Locate the cell with the specified text and output its (x, y) center coordinate. 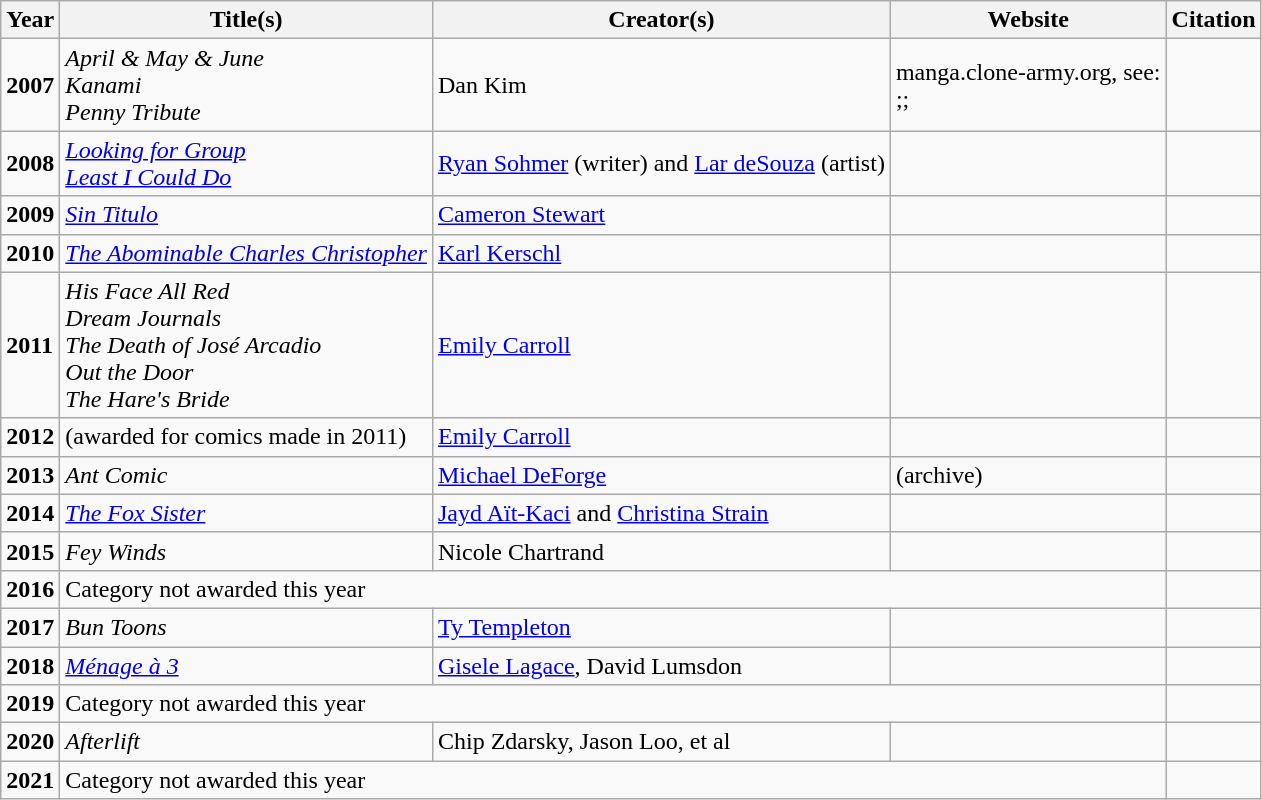
Creator(s) (661, 20)
2011 (30, 345)
2007 (30, 85)
Ryan Sohmer (writer) and Lar deSouza (artist) (661, 164)
2010 (30, 253)
The Abominable Charles Christopher (246, 253)
Chip Zdarsky, Jason Loo, et al (661, 742)
Dan Kim (661, 85)
Michael DeForge (661, 475)
(archive) (1028, 475)
The Fox Sister (246, 513)
Citation (1214, 20)
Title(s) (246, 20)
2015 (30, 551)
2020 (30, 742)
2014 (30, 513)
2009 (30, 215)
Cameron Stewart (661, 215)
Fey Winds (246, 551)
2016 (30, 589)
2021 (30, 780)
Bun Toons (246, 627)
Year (30, 20)
manga.clone-army.org, see:;; (1028, 85)
Jayd Aït-Kaci and Christina Strain (661, 513)
Gisele Lagace, David Lumsdon (661, 665)
Website (1028, 20)
Nicole Chartrand (661, 551)
Karl Kerschl (661, 253)
2013 (30, 475)
His Face All Red Dream Journals The Death of José Arcadio Out the Door The Hare's Bride (246, 345)
Sin Titulo (246, 215)
Afterlift (246, 742)
2008 (30, 164)
2019 (30, 704)
Looking for Group Least I Could Do (246, 164)
Ant Comic (246, 475)
(awarded for comics made in 2011) (246, 437)
April & May & June Kanami Penny Tribute (246, 85)
Ménage à 3 (246, 665)
2017 (30, 627)
Ty Templeton (661, 627)
2012 (30, 437)
2018 (30, 665)
